Extract the (x, y) coordinate from the center of the cell holding the provided text.  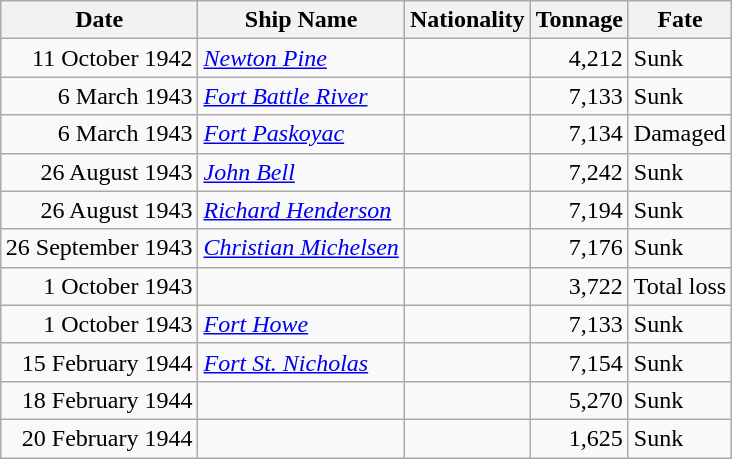
7,154 (579, 362)
Fort Howe (301, 324)
7,176 (579, 248)
1,625 (579, 438)
20 February 1944 (99, 438)
Fate (680, 20)
11 October 1942 (99, 58)
Nationality (467, 20)
18 February 1944 (99, 400)
5,270 (579, 400)
John Bell (301, 172)
Tonnage (579, 20)
Fort Paskoyac (301, 134)
7,242 (579, 172)
3,722 (579, 286)
Damaged (680, 134)
26 September 1943 (99, 248)
Fort St. Nicholas (301, 362)
15 February 1944 (99, 362)
Total loss (680, 286)
Fort Battle River (301, 96)
Date (99, 20)
Newton Pine (301, 58)
7,194 (579, 210)
Christian Michelsen (301, 248)
Ship Name (301, 20)
Richard Henderson (301, 210)
7,134 (579, 134)
4,212 (579, 58)
